Provide the [x, y] coordinate of the cell's center where the given text is located.  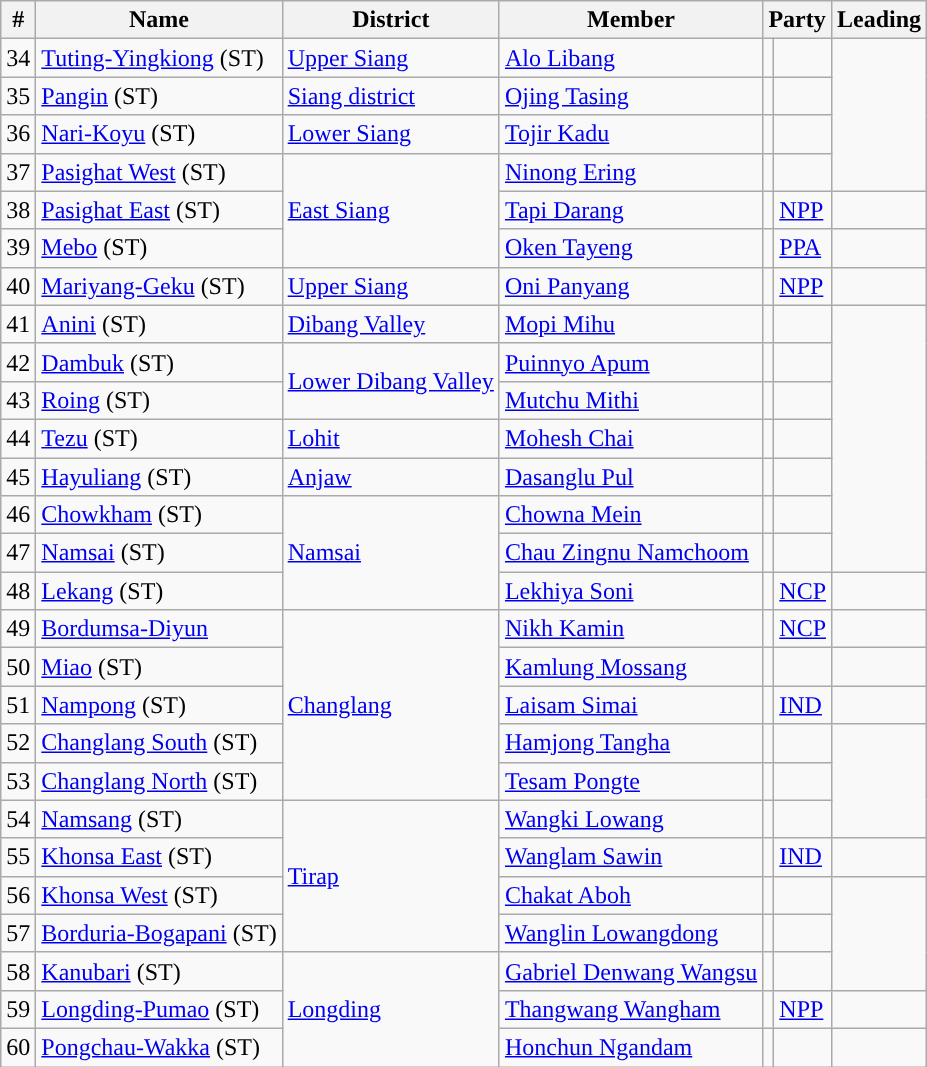
Anjaw [390, 477]
Longding-Pumao (ST) [159, 1009]
Pangin (ST) [159, 96]
Member [630, 20]
Chakat Aboh [630, 895]
35 [18, 96]
37 [18, 172]
46 [18, 515]
Mohesh Chai [630, 438]
Siang district [390, 96]
39 [18, 248]
Oni Panyang [630, 286]
52 [18, 743]
Dibang Valley [390, 324]
44 [18, 438]
Mebo (ST) [159, 248]
34 [18, 58]
Longding [390, 1009]
Wanglam Sawin [630, 857]
Oken Tayeng [630, 248]
Puinnyo Apum [630, 362]
Mutchu Mithi [630, 400]
Honchun Ngandam [630, 1047]
54 [18, 819]
Gabriel Denwang Wangsu [630, 971]
Changlang South (ST) [159, 743]
Kanubari (ST) [159, 971]
Hayuliang (ST) [159, 477]
Nari-Koyu (ST) [159, 134]
41 [18, 324]
Chowkham (ST) [159, 515]
Namsai (ST) [159, 553]
Ojing Tasing [630, 96]
Ninong Ering [630, 172]
38 [18, 210]
43 [18, 400]
Laisam Simai [630, 705]
53 [18, 781]
Namsang (ST) [159, 819]
55 [18, 857]
Roing (ST) [159, 400]
Lekhiya Soni [630, 591]
Tezu (ST) [159, 438]
Wanglin Lowangdong [630, 933]
Chau Zingnu Namchoom [630, 553]
Lohit [390, 438]
Lekang (ST) [159, 591]
Pasighat East (ST) [159, 210]
Leading [880, 20]
57 [18, 933]
48 [18, 591]
Dambuk (ST) [159, 362]
Lower Siang [390, 134]
Tesam Pongte [630, 781]
Borduria-Bogapani (ST) [159, 933]
Tapi Darang [630, 210]
Alo Libang [630, 58]
Khonsa West (ST) [159, 895]
Wangki Lowang [630, 819]
Nikh Kamin [630, 629]
51 [18, 705]
Miao (ST) [159, 667]
Nampong (ST) [159, 705]
58 [18, 971]
Kamlung Mossang [630, 667]
Mariyang-Geku (ST) [159, 286]
40 [18, 286]
50 [18, 667]
Namsai [390, 553]
East Siang [390, 210]
Tirap [390, 876]
Mopi Mihu [630, 324]
Name [159, 20]
42 [18, 362]
PPA [803, 248]
Khonsa East (ST) [159, 857]
Anini (ST) [159, 324]
49 [18, 629]
Bordumsa-Diyun [159, 629]
District [390, 20]
Chowna Mein [630, 515]
Changlang [390, 705]
Lower Dibang Valley [390, 381]
47 [18, 553]
Hamjong Tangha [630, 743]
Changlang North (ST) [159, 781]
Party [798, 20]
Tojir Kadu [630, 134]
Thangwang Wangham [630, 1009]
45 [18, 477]
36 [18, 134]
Tuting-Yingkiong (ST) [159, 58]
56 [18, 895]
59 [18, 1009]
60 [18, 1047]
Pasighat West (ST) [159, 172]
# [18, 20]
Pongchau-Wakka (ST) [159, 1047]
Dasanglu Pul [630, 477]
